Extract the [X, Y] coordinate from the center of the cell holding the provided text.  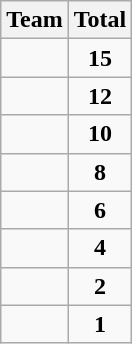
Team [35, 20]
4 [100, 248]
10 [100, 134]
1 [100, 324]
12 [100, 96]
2 [100, 286]
6 [100, 210]
Total [100, 20]
8 [100, 172]
15 [100, 58]
